For the text-containing cell, return its midpoint in [X, Y] coordinate format. 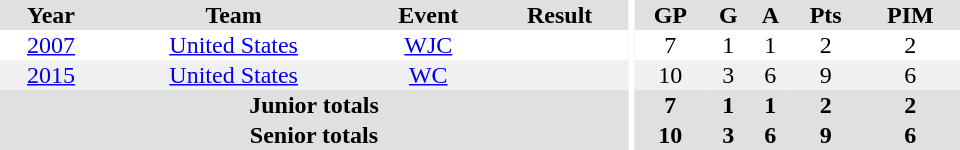
WC [428, 75]
Year [51, 15]
Pts [826, 15]
Result [560, 15]
2015 [51, 75]
2007 [51, 45]
GP [670, 15]
A [770, 15]
G [728, 15]
WJC [428, 45]
Senior totals [314, 135]
Junior totals [314, 105]
PIM [910, 15]
Event [428, 15]
Team [234, 15]
